Find where the given text appears and provide that cell's center as (x, y) coordinate. 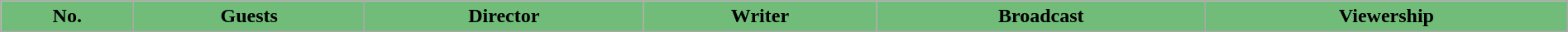
No. (68, 16)
Broadcast (1041, 16)
Director (504, 16)
Writer (760, 16)
Guests (250, 16)
Viewership (1387, 16)
